Extract the (X, Y) coordinate from the center of the cell holding the provided text.  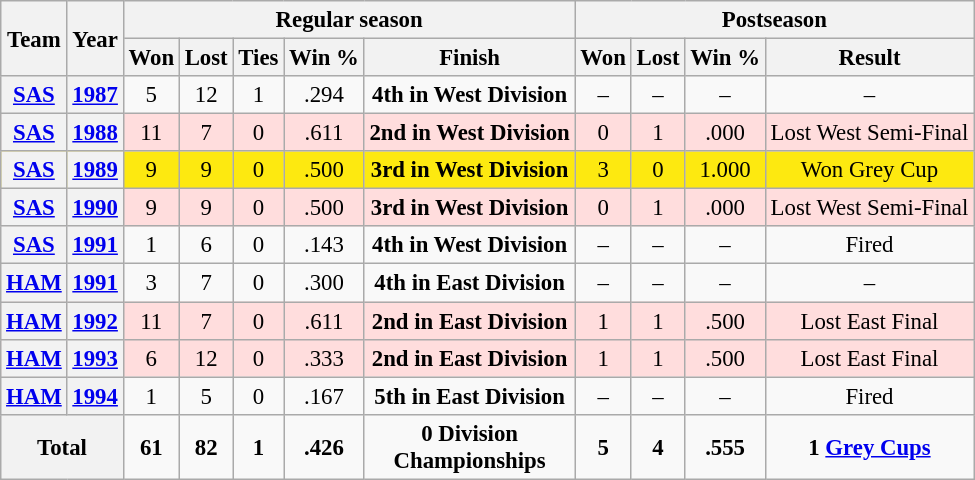
82 (206, 446)
1 Grey Cups (869, 446)
Ties (258, 58)
1987 (95, 95)
.294 (324, 95)
5th in East Division (470, 396)
1994 (95, 396)
1989 (95, 170)
4 (658, 446)
Won Grey Cup (869, 170)
61 (151, 446)
Finish (470, 58)
Total (62, 446)
1992 (95, 321)
1990 (95, 208)
.426 (324, 446)
1993 (95, 358)
Team (34, 38)
2nd in West Division (470, 133)
1988 (95, 133)
Year (95, 38)
4th in East Division (470, 283)
.333 (324, 358)
Regular season (349, 20)
Postseason (774, 20)
.300 (324, 283)
1.000 (725, 170)
.167 (324, 396)
.143 (324, 245)
.555 (725, 446)
0 DivisionChampionships (470, 446)
Result (869, 58)
